Capture the cell that displays the provided text and extract its [x, y] central coordinate. 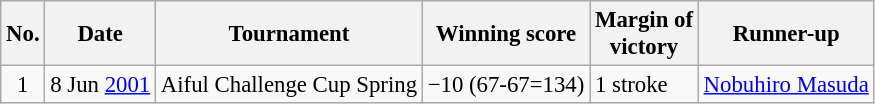
Tournament [288, 34]
No. [23, 34]
Date [100, 34]
Margin ofvictory [644, 34]
Aiful Challenge Cup Spring [288, 85]
1 stroke [644, 85]
−10 (67-67=134) [506, 85]
Nobuhiro Masuda [786, 85]
Winning score [506, 34]
8 Jun 2001 [100, 85]
1 [23, 85]
Runner-up [786, 34]
